Provide the (X, Y) coordinate of the cell's center where the given text is located.  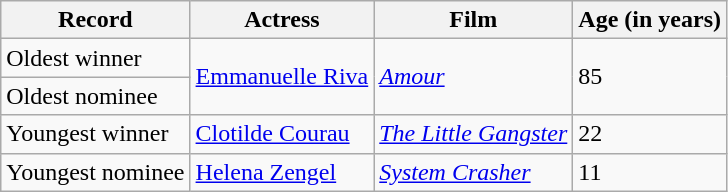
Record (96, 20)
Amour (474, 77)
Oldest winner (96, 58)
System Crasher (474, 172)
Oldest nominee (96, 96)
Actress (282, 20)
Helena Zengel (282, 172)
The Little Gangster (474, 134)
11 (650, 172)
Youngest winner (96, 134)
Age (in years) (650, 20)
Clotilde Courau (282, 134)
Emmanuelle Riva (282, 77)
85 (650, 77)
Youngest nominee (96, 172)
Film (474, 20)
22 (650, 134)
